Identify which cell holds the provided text, then report its [x, y] central coordinate. 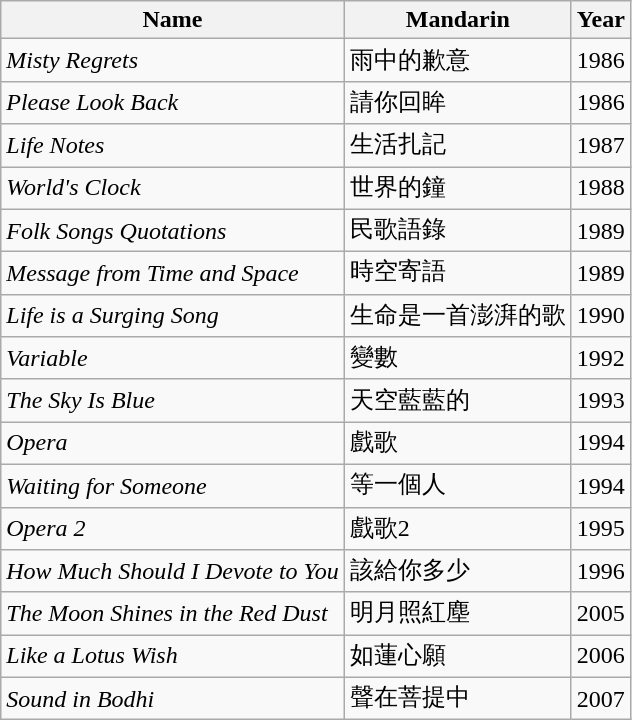
1990 [600, 316]
How Much Should I Devote to You [172, 572]
1993 [600, 400]
Like a Lotus Wish [172, 656]
Variable [172, 358]
The Sky Is Blue [172, 400]
等一個人 [458, 486]
Life is a Surging Song [172, 316]
1992 [600, 358]
民歌語錄 [458, 230]
時空寄語 [458, 274]
世界的鐘 [458, 188]
明月照紅塵 [458, 614]
該給你多少 [458, 572]
Folk Songs Quotations [172, 230]
Waiting for Someone [172, 486]
生活扎記 [458, 146]
生命是一首澎湃的歌 [458, 316]
聲在菩提中 [458, 698]
1988 [600, 188]
1996 [600, 572]
戲歌 [458, 444]
請你回眸 [458, 102]
如蓮心願 [458, 656]
Life Notes [172, 146]
2006 [600, 656]
雨中的歉意 [458, 60]
1987 [600, 146]
Mandarin [458, 20]
天空藍藍的 [458, 400]
Name [172, 20]
Year [600, 20]
Misty Regrets [172, 60]
Sound in Bodhi [172, 698]
Please Look Back [172, 102]
變數 [458, 358]
Opera [172, 444]
2007 [600, 698]
World's Clock [172, 188]
The Moon Shines in the Red Dust [172, 614]
2005 [600, 614]
戲歌2 [458, 528]
Opera 2 [172, 528]
Message from Time and Space [172, 274]
1995 [600, 528]
